Return (x, y) of the center of cell containing provided text 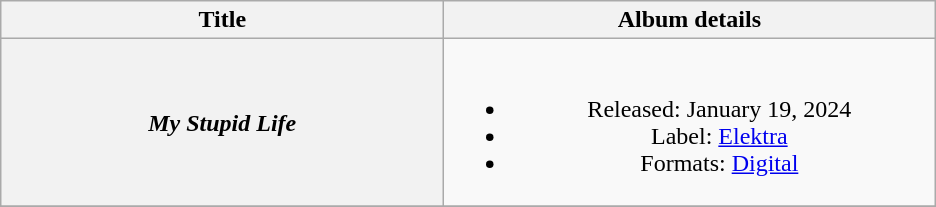
Released: January 19, 2024Label: ElektraFormats: Digital (690, 122)
My Stupid Life (222, 122)
Album details (690, 20)
Title (222, 20)
